From the cell containing the given text, extract its center point as [x, y] coordinate. 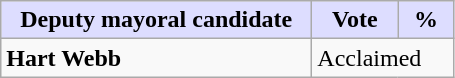
Hart Webb [156, 58]
Acclaimed [383, 58]
Vote [355, 20]
% [426, 20]
Deputy mayoral candidate [156, 20]
